Extract the (x, y) coordinate from the center of the cell holding the provided text.  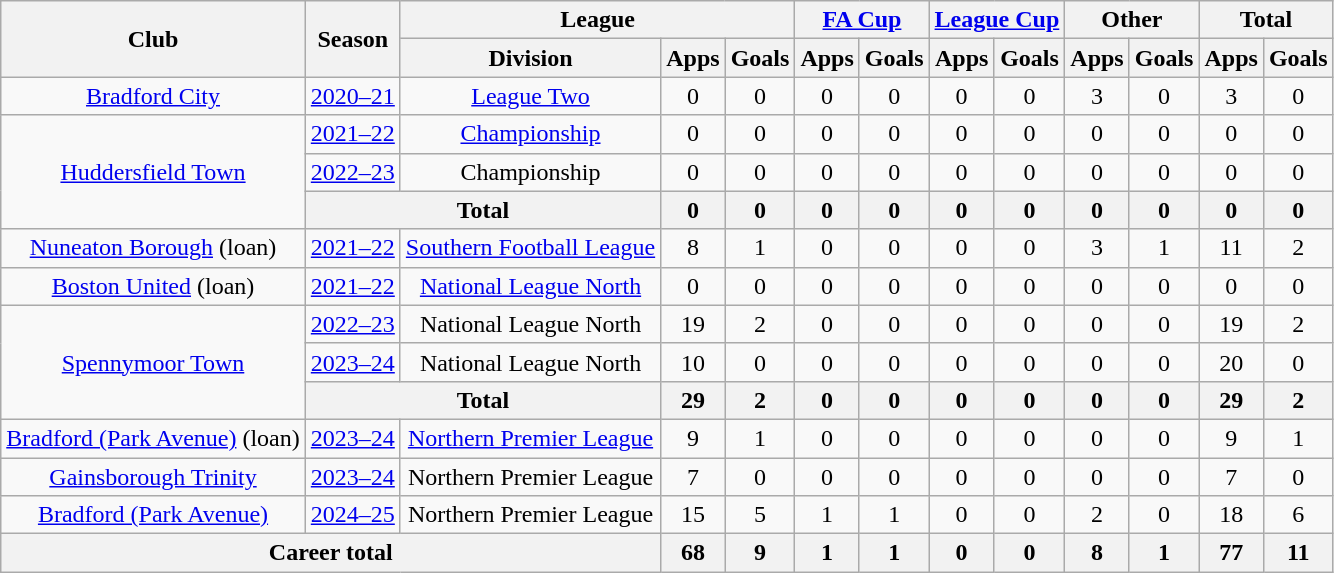
Huddersfield Town (154, 172)
2024–25 (352, 515)
Division (530, 58)
10 (693, 362)
Season (352, 39)
FA Cup (862, 20)
Bradford (Park Avenue) (loan) (154, 438)
6 (1298, 515)
Other (1132, 20)
20 (1231, 362)
77 (1231, 553)
2020–21 (352, 96)
Spennymoor Town (154, 362)
Club (154, 39)
Gainsborough Trinity (154, 477)
Career total (331, 553)
Nuneaton Borough (loan) (154, 248)
League Cup (997, 20)
League Two (530, 96)
15 (693, 515)
68 (693, 553)
Boston United (loan) (154, 286)
18 (1231, 515)
Southern Football League (530, 248)
5 (760, 515)
Bradford (Park Avenue) (154, 515)
League (598, 20)
Bradford City (154, 96)
